Return the [X, Y] coordinate for the center point of the cell that contains the specified text.  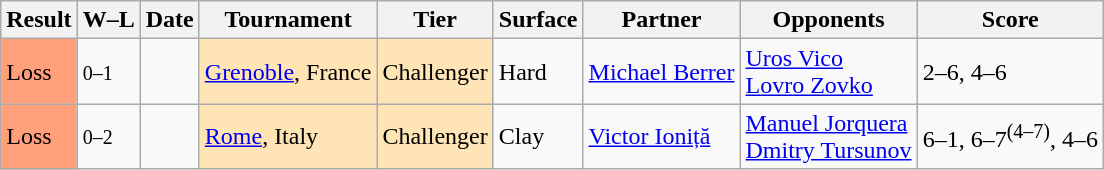
Partner [662, 20]
Uros Vico Lovro Zovko [828, 72]
Manuel Jorquera Dmitry Tursunov [828, 136]
Michael Berrer [662, 72]
Date [170, 20]
Surface [538, 20]
W–L [108, 20]
2–6, 4–6 [1010, 72]
Result [39, 20]
Tournament [288, 20]
Tier [435, 20]
Opponents [828, 20]
0–2 [108, 136]
Rome, Italy [288, 136]
Grenoble, France [288, 72]
Victor Ioniță [662, 136]
0–1 [108, 72]
Hard [538, 72]
Clay [538, 136]
6–1, 6–7(4–7), 4–6 [1010, 136]
Score [1010, 20]
